Detect which cell encompasses the target text, then output its (X, Y) center coordinate. 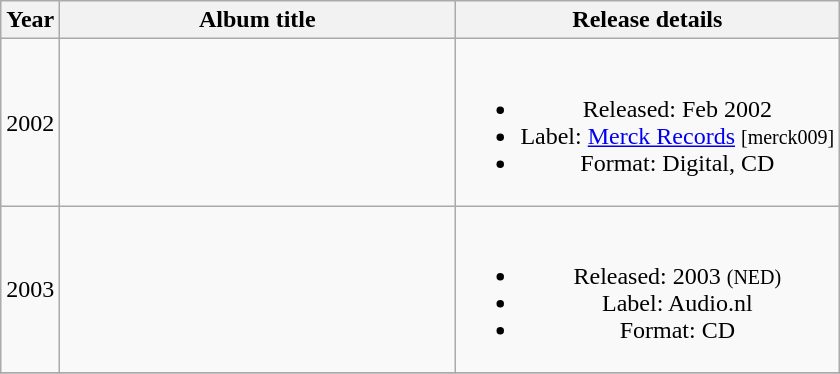
Released: 2003 (NED)Label: Audio.nlFormat: CD (648, 290)
Release details (648, 20)
2003 (30, 290)
Year (30, 20)
Album title (258, 20)
2002 (30, 122)
Released: Feb 2002Label: Merck Records [merck009]Format: Digital, CD (648, 122)
